Return the [x, y] coordinate for the center point of the cell that contains the specified text.  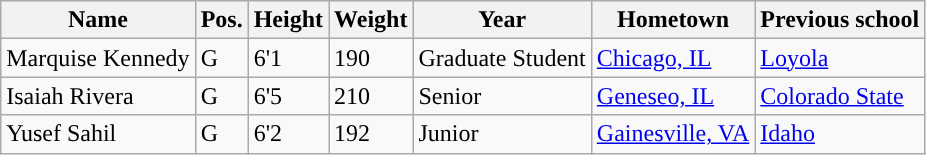
192 [371, 134]
Senior [502, 96]
Chicago, IL [673, 58]
6'5 [288, 96]
190 [371, 58]
Year [502, 20]
Previous school [840, 20]
Loyola [840, 58]
Colorado State [840, 96]
Gainesville, VA [673, 134]
6'2 [288, 134]
Yusef Sahil [98, 134]
210 [371, 96]
Name [98, 20]
Marquise Kennedy [98, 58]
Height [288, 20]
Idaho [840, 134]
Hometown [673, 20]
Graduate Student [502, 58]
Geneseo, IL [673, 96]
Isaiah Rivera [98, 96]
Junior [502, 134]
6'1 [288, 58]
Weight [371, 20]
Pos. [222, 20]
